For the text-containing cell, return its midpoint in (x, y) coordinate format. 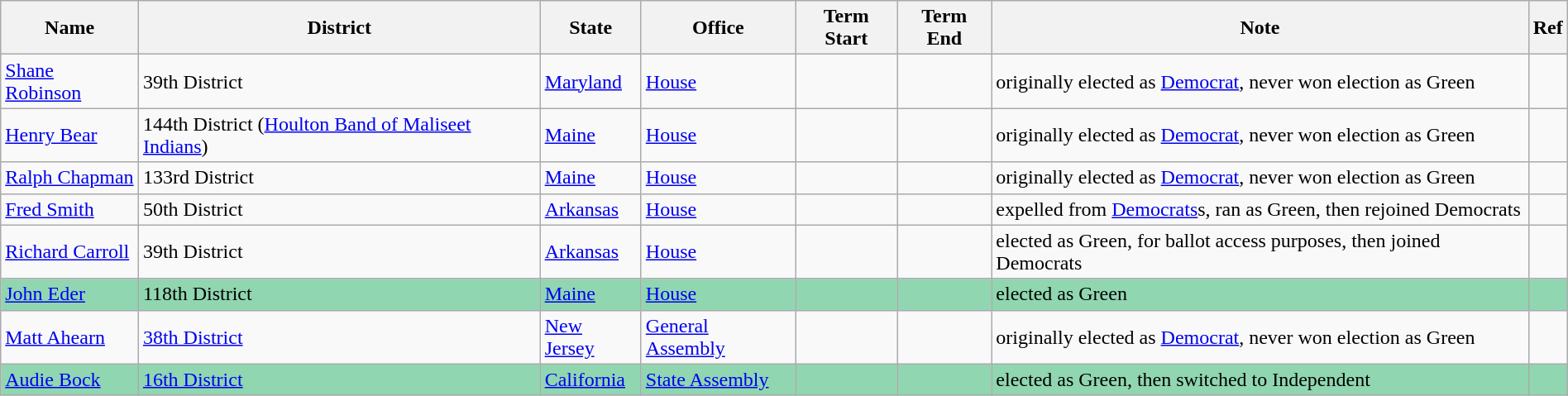
Ref (1548, 28)
General Assembly (718, 337)
expelled from Democratss, ran as Green, then rejoined Democrats (1260, 209)
Term End (944, 28)
John Eder (69, 294)
16th District (339, 379)
District (339, 28)
Matt Ahearn (69, 337)
California (590, 379)
Audie Bock (69, 379)
133rd District (339, 178)
Shane Robinson (69, 81)
elected as Green, for ballot access purposes, then joined Democrats (1260, 251)
Ralph Chapman (69, 178)
State Assembly (718, 379)
elected as Green, then switched to Independent (1260, 379)
Fred Smith (69, 209)
Maryland (590, 81)
144th District (Houlton Band of Maliseet Indians) (339, 136)
Henry Bear (69, 136)
Richard Carroll (69, 251)
Note (1260, 28)
50th District (339, 209)
Office (718, 28)
New Jersey (590, 337)
38th District (339, 337)
Term Start (847, 28)
Name (69, 28)
State (590, 28)
118th District (339, 294)
elected as Green (1260, 294)
